Extract the (x, y) coordinate from the center of the cell holding the provided text.  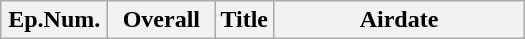
Title (244, 20)
Overall (162, 20)
Ep.Num. (54, 20)
Airdate (398, 20)
